For the text-containing cell, return its midpoint in [x, y] coordinate format. 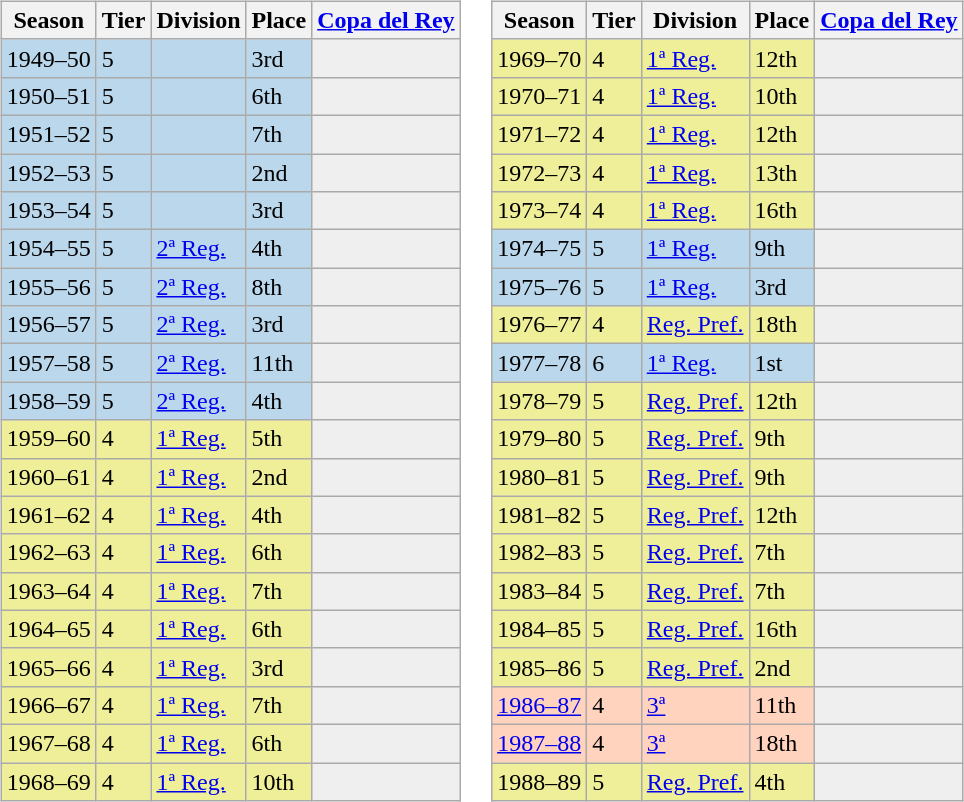
1963–64 [48, 591]
1965–66 [48, 667]
1981–82 [540, 515]
1970–71 [540, 96]
1988–89 [540, 781]
1983–84 [540, 591]
1969–70 [540, 58]
1958–59 [48, 401]
1973–74 [540, 211]
1954–55 [48, 249]
1978–79 [540, 401]
1964–65 [48, 629]
1957–58 [48, 363]
1974–75 [540, 249]
1987–88 [540, 743]
1962–63 [48, 553]
1967–68 [48, 743]
1971–72 [540, 134]
1980–81 [540, 477]
1959–60 [48, 439]
1952–53 [48, 173]
1961–62 [48, 515]
1st [782, 363]
13th [782, 173]
1956–57 [48, 325]
1985–86 [540, 667]
5th [279, 439]
1955–56 [48, 287]
1960–61 [48, 477]
6 [614, 363]
1975–76 [540, 287]
1986–87 [540, 705]
1977–78 [540, 363]
1966–67 [48, 705]
1949–50 [48, 58]
1953–54 [48, 211]
1972–73 [540, 173]
1968–69 [48, 781]
8th [279, 287]
1979–80 [540, 439]
1951–52 [48, 134]
1984–85 [540, 629]
1950–51 [48, 96]
1982–83 [540, 553]
1976–77 [540, 325]
